Pinpoint the cell where the given text exists, returning its [x, y] midpoint coordinate. 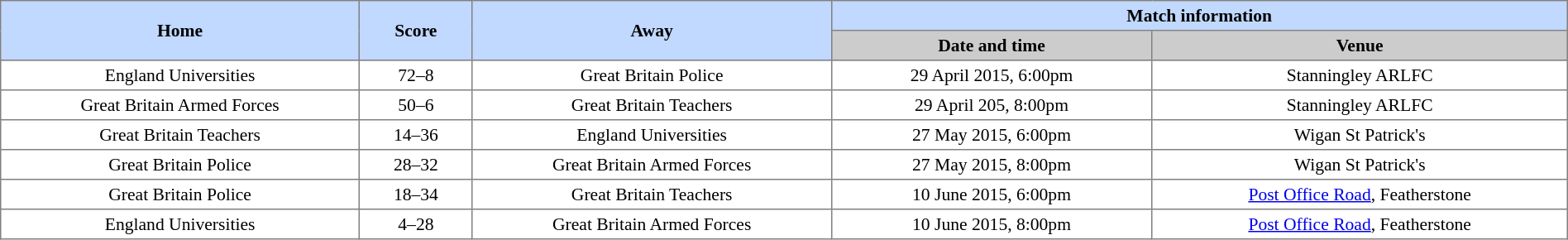
27 May 2015, 6:00pm [992, 135]
27 May 2015, 8:00pm [992, 165]
50–6 [415, 105]
4–28 [415, 224]
72–8 [415, 75]
18–34 [415, 194]
10 June 2015, 6:00pm [992, 194]
Date and time [992, 46]
29 April 205, 8:00pm [992, 105]
Venue [1360, 46]
28–32 [415, 165]
Home [180, 31]
10 June 2015, 8:00pm [992, 224]
Score [415, 31]
29 April 2015, 6:00pm [992, 75]
14–36 [415, 135]
Match information [1199, 16]
Away [652, 31]
